Return the [x, y] coordinate for the center point of the cell that contains the specified text.  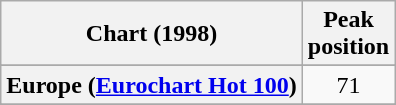
Peakposition [348, 34]
Europe (Eurochart Hot 100) [152, 85]
71 [348, 85]
Chart (1998) [152, 34]
